Extract the [X, Y] coordinate from the center of the cell holding the provided text.  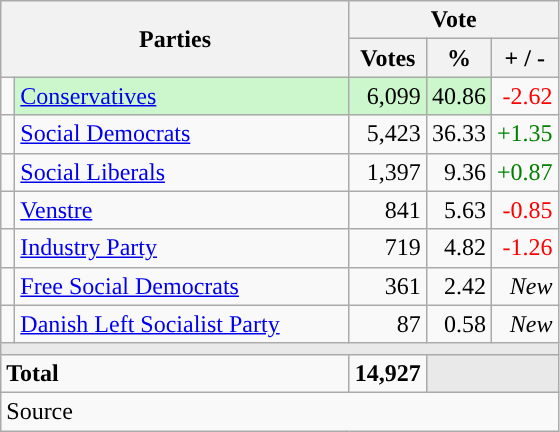
+0.87 [524, 172]
14,927 [388, 373]
1,397 [388, 172]
Social Democrats [182, 134]
-1.26 [524, 248]
5,423 [388, 134]
36.33 [458, 134]
Social Liberals [182, 172]
Parties [176, 39]
0.58 [458, 324]
% [458, 58]
5.63 [458, 210]
9.36 [458, 172]
87 [388, 324]
Industry Party [182, 248]
+ / - [524, 58]
719 [388, 248]
Source [280, 411]
6,099 [388, 96]
2.42 [458, 286]
4.82 [458, 248]
40.86 [458, 96]
Free Social Democrats [182, 286]
+1.35 [524, 134]
Danish Left Socialist Party [182, 324]
Conservatives [182, 96]
Total [176, 373]
Venstre [182, 210]
Votes [388, 58]
-0.85 [524, 210]
841 [388, 210]
-2.62 [524, 96]
Vote [454, 20]
361 [388, 286]
